For the text-containing cell, return its midpoint in (x, y) coordinate format. 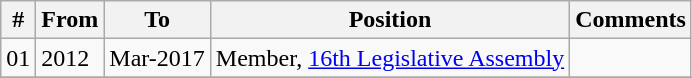
2012 (70, 58)
Position (390, 20)
From (70, 20)
Comments (631, 20)
Mar-2017 (158, 58)
# (18, 20)
01 (18, 58)
Member, 16th Legislative Assembly (390, 58)
To (158, 20)
